Find where the given text appears and provide that cell's center as (X, Y) coordinate. 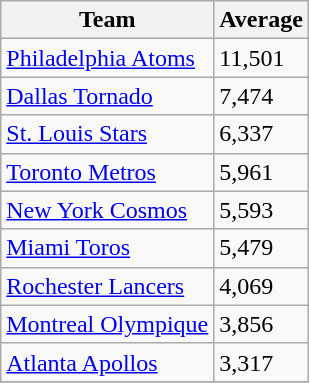
Rochester Lancers (108, 286)
Miami Toros (108, 248)
7,474 (262, 96)
Average (262, 20)
Atlanta Apollos (108, 362)
5,479 (262, 248)
Dallas Tornado (108, 96)
Philadelphia Atoms (108, 58)
5,961 (262, 172)
11,501 (262, 58)
4,069 (262, 286)
3,856 (262, 324)
5,593 (262, 210)
6,337 (262, 134)
Team (108, 20)
St. Louis Stars (108, 134)
Toronto Metros (108, 172)
3,317 (262, 362)
New York Cosmos (108, 210)
Montreal Olympique (108, 324)
